Determine the (x, y) coordinate at the center of the cell enclosing the given text.  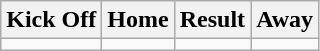
Kick Off (52, 20)
Home (138, 20)
Result (212, 20)
Away (285, 20)
